Search for the cell housing the specified text and yield its [X, Y] center coordinate. 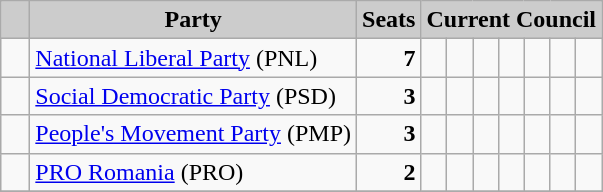
7 [389, 58]
Party [194, 20]
2 [389, 172]
People's Movement Party (PMP) [194, 134]
Social Democratic Party (PSD) [194, 96]
National Liberal Party (PNL) [194, 58]
Seats [389, 20]
Current Council [512, 20]
PRO Romania (PRO) [194, 172]
